Find where the given text appears and provide that cell's center as [x, y] coordinate. 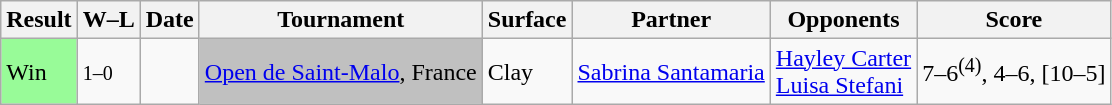
Sabrina Santamaria [671, 72]
Partner [671, 20]
Score [1014, 20]
Date [170, 20]
Opponents [843, 20]
Tournament [340, 20]
7–6(4), 4–6, [10–5] [1014, 72]
Result [39, 20]
Hayley Carter Luisa Stefani [843, 72]
Clay [527, 72]
1–0 [108, 72]
W–L [108, 20]
Surface [527, 20]
Open de Saint-Malo, France [340, 72]
Win [39, 72]
